Determine the (x, y) coordinate at the center of the cell enclosing the given text.  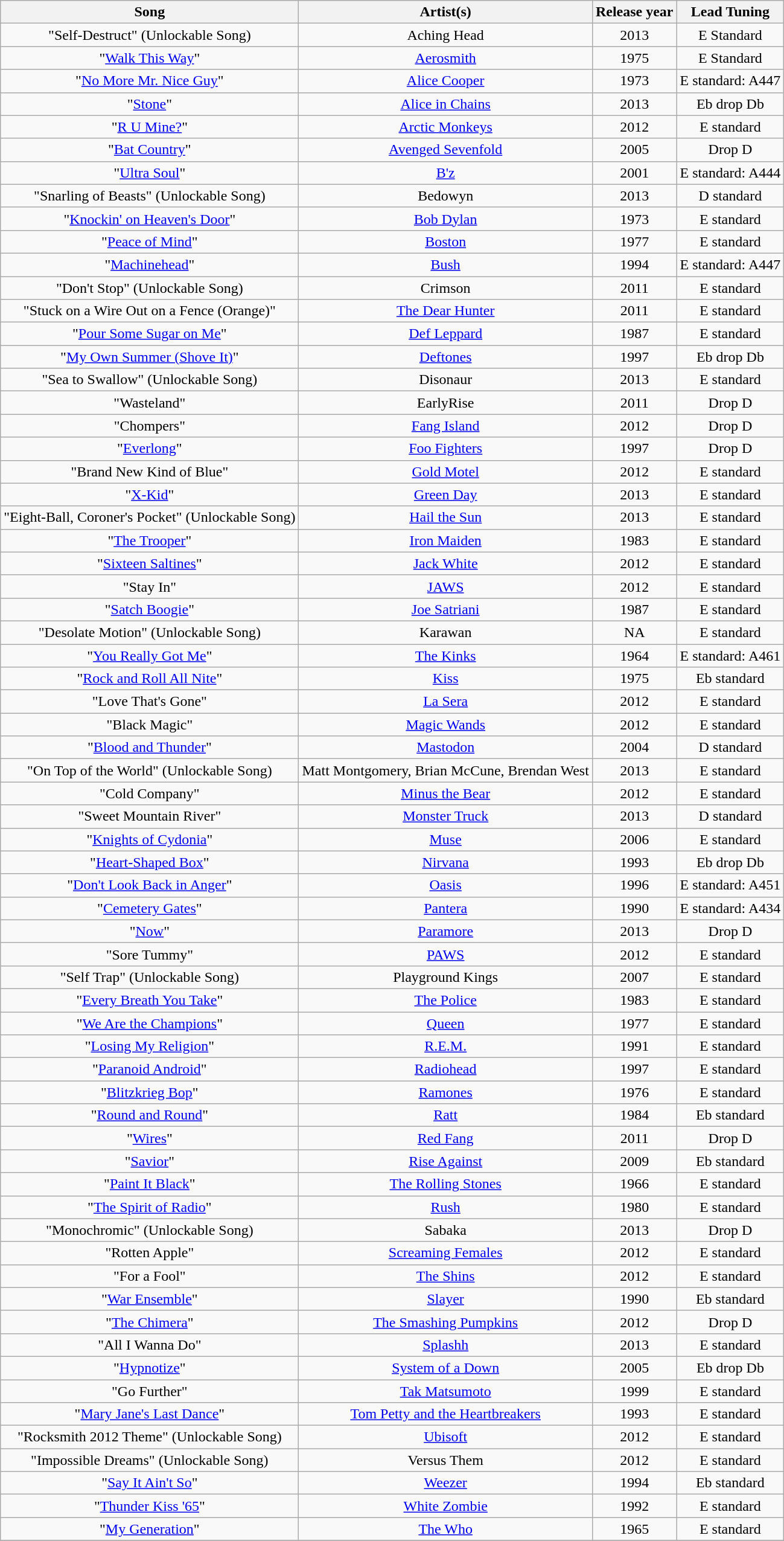
1976 (634, 1092)
The Shins (445, 1276)
Screaming Females (445, 1253)
"Pour Some Sugar on Me" (150, 334)
E standard: A451 (730, 885)
"Savior" (150, 1161)
1996 (634, 885)
"Rotten Apple" (150, 1253)
Def Leppard (445, 334)
Magic Wands (445, 725)
NA (634, 632)
"Everlong" (150, 449)
"The Trooper" (150, 540)
Lead Tuning (730, 12)
"Heart-Shaped Box" (150, 862)
Splashh (445, 1345)
PAWS (445, 954)
Fang Island (445, 426)
Boston (445, 242)
"My Own Summer (Shove It)" (150, 357)
"Knights of Cydonia" (150, 839)
"The Spirit of Radio" (150, 1207)
Mastodon (445, 748)
"Say It Ain't So" (150, 1483)
"Blood and Thunder" (150, 748)
Paramore (445, 931)
Iron Maiden (445, 540)
Bush (445, 264)
"Losing My Religion" (150, 1046)
Rise Against (445, 1161)
"Cemetery Gates" (150, 908)
"Impossible Dreams" (Unlockable Song) (150, 1460)
"Stuck on a Wire Out on a Fence (Orange)" (150, 311)
"Every Breath You Take" (150, 1000)
1999 (634, 1391)
"Rocksmith 2012 Theme" (Unlockable Song) (150, 1437)
"We Are the Champions" (150, 1024)
Alice Cooper (445, 81)
1964 (634, 655)
1991 (634, 1046)
1966 (634, 1184)
Ramones (445, 1092)
"Hypnotize" (150, 1368)
Bedowyn (445, 196)
"Peace of Mind" (150, 242)
"Wasteland" (150, 403)
Rush (445, 1207)
Red Fang (445, 1138)
"Bat Country" (150, 150)
"Sore Tummy" (150, 954)
Foo Fighters (445, 449)
Nirvana (445, 862)
2009 (634, 1161)
Arctic Monkeys (445, 127)
Alice in Chains (445, 104)
Matt Montgomery, Brian McCune, Brendan West (445, 770)
Monster Truck (445, 816)
"Desolate Motion" (Unlockable Song) (150, 632)
"War Ensemble" (150, 1299)
1992 (634, 1506)
"Thunder Kiss '65" (150, 1506)
Jack White (445, 563)
E standard: A434 (730, 908)
"Cold Company" (150, 793)
Tom Petty and the Heartbreakers (445, 1414)
Queen (445, 1024)
Minus the Bear (445, 793)
The Who (445, 1529)
Gold Motel (445, 472)
Deftones (445, 357)
Kiss (445, 679)
"Self Trap" (Unlockable Song) (150, 977)
"Don't Stop" (Unlockable Song) (150, 288)
2004 (634, 748)
"Eight-Ball, Coroner's Pocket" (Unlockable Song) (150, 517)
La Sera (445, 702)
"Sea to Swallow" (Unlockable Song) (150, 380)
"On Top of the World" (Unlockable Song) (150, 770)
Artist(s) (445, 12)
R.E.M. (445, 1046)
White Zombie (445, 1506)
Pantera (445, 908)
"Don't Look Back in Anger" (150, 885)
Radiohead (445, 1069)
"Wires" (150, 1138)
Hail the Sun (445, 517)
"Self-Destruct" (Unlockable Song) (150, 35)
Green Day (445, 495)
Muse (445, 839)
1984 (634, 1115)
JAWS (445, 586)
"Mary Jane's Last Dance" (150, 1414)
The Rolling Stones (445, 1184)
"Blitzkrieg Bop" (150, 1092)
"Ultra Soul" (150, 173)
"Rock and Roll All Nite" (150, 679)
2001 (634, 173)
"Paranoid Android" (150, 1069)
Slayer (445, 1299)
"For a Fool" (150, 1276)
1965 (634, 1529)
"Stone" (150, 104)
Aerosmith (445, 58)
The Kinks (445, 655)
EarlyRise (445, 403)
"X-Kid" (150, 495)
Bob Dylan (445, 219)
"The Chimera" (150, 1322)
2007 (634, 977)
1980 (634, 1207)
Aching Head (445, 35)
"No More Mr. Nice Guy" (150, 81)
The Smashing Pumpkins (445, 1322)
"Round and Round" (150, 1115)
"My Generation" (150, 1529)
"Black Magic" (150, 725)
"Go Further" (150, 1391)
Oasis (445, 885)
Tak Matsumoto (445, 1391)
Joe Satriani (445, 609)
System of a Down (445, 1368)
Song (150, 12)
"Sixteen Saltines" (150, 563)
Disonaur (445, 380)
"Monochromic" (Unlockable Song) (150, 1230)
"Walk This Way" (150, 58)
Release year (634, 12)
"Stay In" (150, 586)
"All I Wanna Do" (150, 1345)
E standard: A444 (730, 173)
Karawan (445, 632)
B'z (445, 173)
Ratt (445, 1115)
The Police (445, 1000)
2006 (634, 839)
Versus Them (445, 1460)
"Satch Boogie" (150, 609)
The Dear Hunter (445, 311)
"Snarling of Beasts" (Unlockable Song) (150, 196)
"You Really Got Me" (150, 655)
"Love That's Gone" (150, 702)
"Now" (150, 931)
"Chompers" (150, 426)
"Knockin' on Heaven's Door" (150, 219)
Crimson (445, 288)
E standard: A461 (730, 655)
Ubisoft (445, 1437)
Avenged Sevenfold (445, 150)
"Paint It Black" (150, 1184)
Weezer (445, 1483)
"Brand New Kind of Blue" (150, 472)
Playground Kings (445, 977)
Sabaka (445, 1230)
"Machinehead" (150, 264)
"Sweet Mountain River" (150, 816)
"R U Mine?" (150, 127)
